Return (x, y) of the center of cell containing provided text 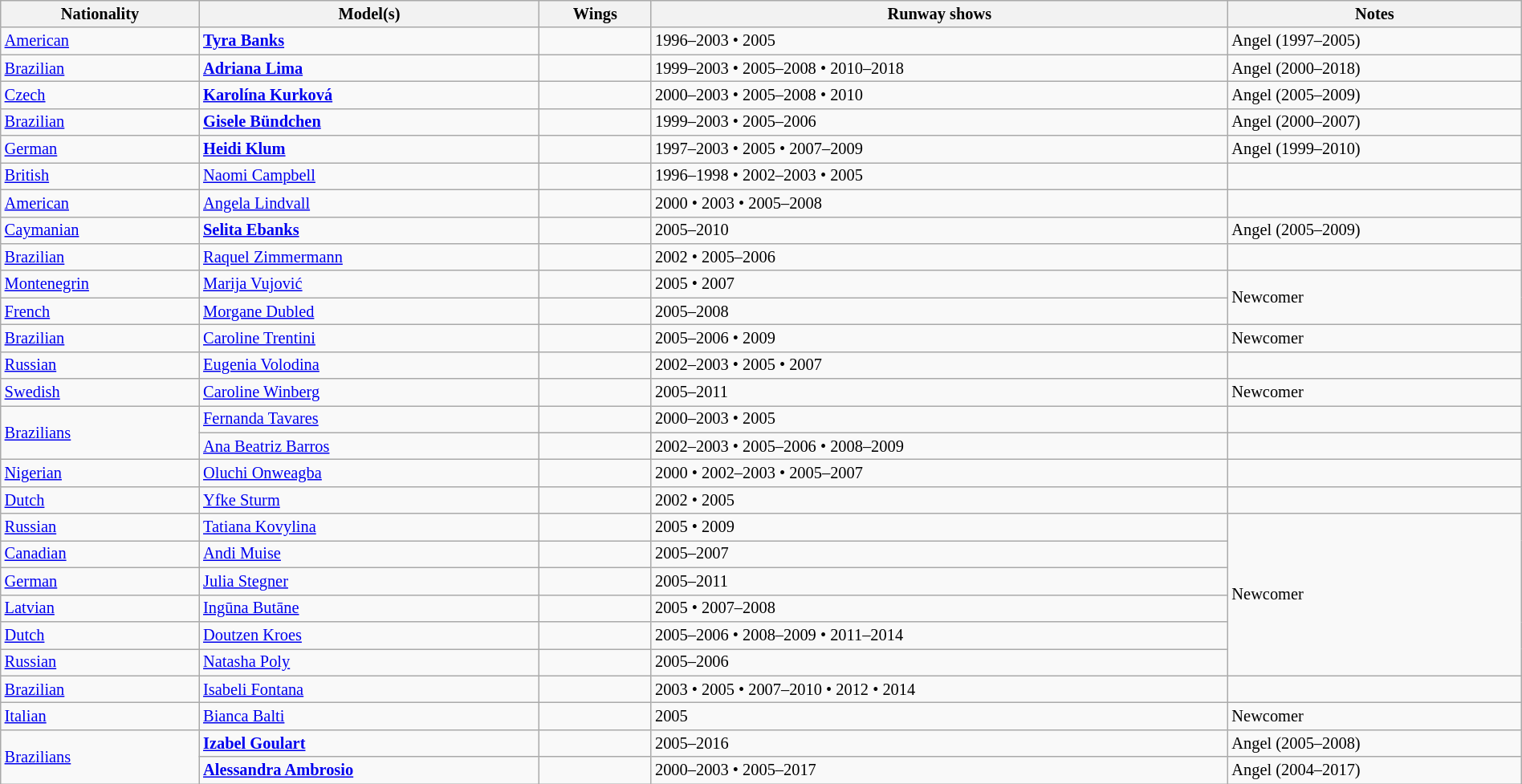
Nationality (100, 14)
Eugenia Volodina (369, 365)
Heidi Klum (369, 149)
Raquel Zimmermann (369, 257)
2002 • 2005 (939, 500)
Karolína Kurková (369, 95)
2005–2006 (939, 662)
Oluchi Onweagba (369, 473)
Latvian (100, 608)
Tyra Banks (369, 41)
Izabel Goulart (369, 743)
French (100, 311)
2003 • 2005 • 2007–2010 • 2012 • 2014 (939, 689)
Andi Muise (369, 554)
Ingūna Butāne (369, 608)
Angel (2005–2008) (1375, 743)
Gisele Bündchen (369, 122)
2000 • 2003 • 2005–2008 (939, 203)
2000–2003 • 2005 (939, 419)
Natasha Poly (369, 662)
Julia Stegner (369, 581)
2005–2006 • 2009 (939, 338)
1999–2003 • 2005–2006 (939, 122)
Angel (1997–2005) (1375, 41)
Swedish (100, 392)
1999–2003 • 2005–2008 • 2010–2018 (939, 68)
Wings (596, 14)
Alessandra Ambrosio (369, 770)
Marija Vujović (369, 284)
2002–2003 • 2005 • 2007 (939, 365)
British (100, 176)
Angel (2004–2017) (1375, 770)
2005–2016 (939, 743)
Model(s) (369, 14)
Czech (100, 95)
Italian (100, 716)
2005 • 2007–2008 (939, 608)
Fernanda Tavares (369, 419)
Adriana Lima (369, 68)
Isabeli Fontana (369, 689)
Caymanian (100, 230)
2000–2003 • 2005–2008 • 2010 (939, 95)
Caroline Trentini (369, 338)
2000–2003 • 2005–2017 (939, 770)
Selita Ebanks (369, 230)
Morgane Dubled (369, 311)
Ana Beatriz Barros (369, 446)
2002 • 2005–2006 (939, 257)
Bianca Balti (369, 716)
1996–1998 • 2002–2003 • 2005 (939, 176)
Naomi Campbell (369, 176)
Nigerian (100, 473)
Yfke Sturm (369, 500)
Caroline Winberg (369, 392)
Angel (1999–2010) (1375, 149)
Montenegrin (100, 284)
2002–2003 • 2005–2006 • 2008–2009 (939, 446)
Notes (1375, 14)
Tatiana Kovylina (369, 527)
2005 • 2007 (939, 284)
2000 • 2002–2003 • 2005–2007 (939, 473)
2005–2008 (939, 311)
Angela Lindvall (369, 203)
1997–2003 • 2005 • 2007–2009 (939, 149)
Angel (2000–2007) (1375, 122)
1996–2003 • 2005 (939, 41)
2005 (939, 716)
2005–2010 (939, 230)
2005–2006 • 2008–2009 • 2011–2014 (939, 635)
2005–2007 (939, 554)
2005 • 2009 (939, 527)
Runway shows (939, 14)
Doutzen Kroes (369, 635)
Angel (2000–2018) (1375, 68)
Canadian (100, 554)
